From the cell containing the given text, extract its center point as [X, Y] coordinate. 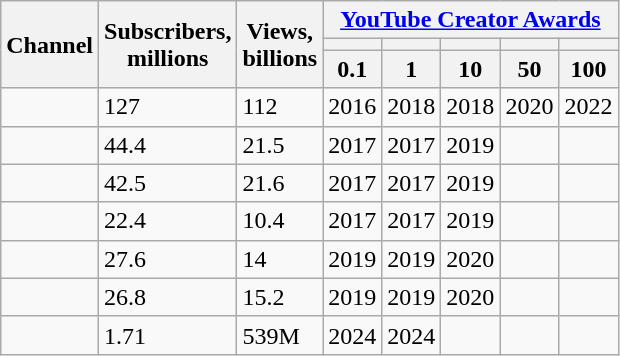
1 [412, 69]
1.71 [168, 335]
2016 [352, 107]
112 [280, 107]
0.1 [352, 69]
YouTube Creator Awards [470, 20]
Channel [50, 44]
127 [168, 107]
539M [280, 335]
22.4 [168, 221]
Subscribers,millions [168, 44]
Views,billions [280, 44]
26.8 [168, 297]
42.5 [168, 183]
50 [530, 69]
15.2 [280, 297]
14 [280, 259]
100 [588, 69]
44.4 [168, 145]
2022 [588, 107]
10 [470, 69]
21.6 [280, 183]
27.6 [168, 259]
10.4 [280, 221]
21.5 [280, 145]
